Identify which cell holds the provided text, then report its (x, y) central coordinate. 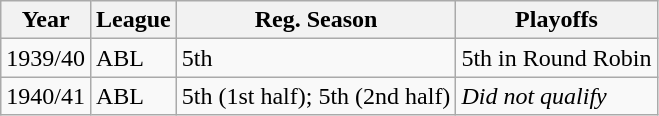
5th (1st half); 5th (2nd half) (316, 96)
Playoffs (556, 20)
5th in Round Robin (556, 58)
Did not qualify (556, 96)
1939/40 (46, 58)
1940/41 (46, 96)
Year (46, 20)
Reg. Season (316, 20)
5th (316, 58)
League (133, 20)
